Capture the cell that displays the provided text and extract its (x, y) central coordinate. 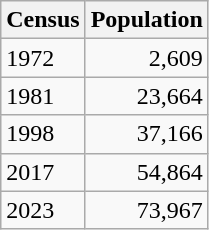
1981 (43, 96)
2023 (43, 210)
73,967 (146, 210)
54,864 (146, 172)
Population (146, 20)
23,664 (146, 96)
1972 (43, 58)
Census (43, 20)
2017 (43, 172)
1998 (43, 134)
2,609 (146, 58)
37,166 (146, 134)
